Pinpoint the cell where the given text exists, returning its (x, y) midpoint coordinate. 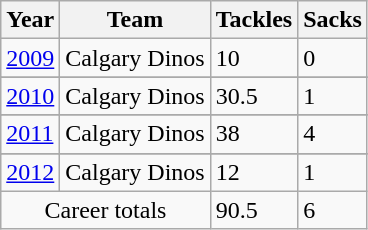
90.5 (254, 210)
Tackles (254, 20)
Sacks (333, 20)
2010 (30, 96)
2012 (30, 172)
Year (30, 20)
Career totals (106, 210)
12 (254, 172)
Team (135, 20)
0 (333, 58)
2011 (30, 134)
4 (333, 134)
10 (254, 58)
38 (254, 134)
30.5 (254, 96)
6 (333, 210)
2009 (30, 58)
